Locate the cell with the specified text and output its [X, Y] center coordinate. 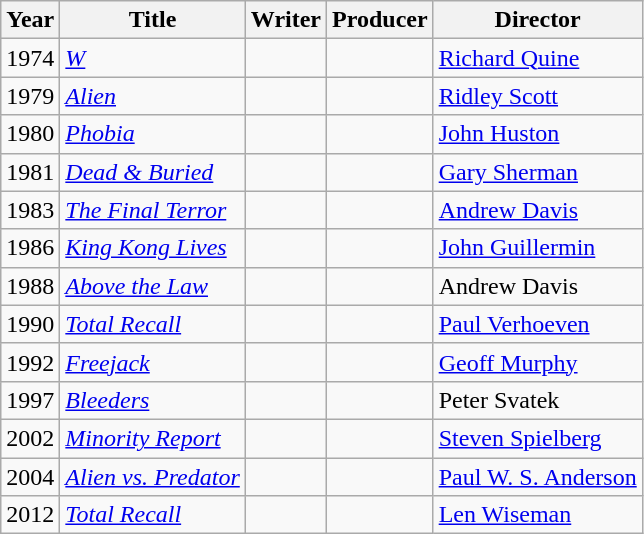
Producer [380, 20]
Ridley Scott [538, 96]
Year [30, 20]
Dead & Buried [152, 172]
Steven Spielberg [538, 438]
Alien vs. Predator [152, 477]
Above the Law [152, 286]
2012 [30, 515]
Len Wiseman [538, 515]
Phobia [152, 134]
Gary Sherman [538, 172]
John Huston [538, 134]
Title [152, 20]
W [152, 58]
1988 [30, 286]
2004 [30, 477]
Minority Report [152, 438]
1981 [30, 172]
1986 [30, 248]
1974 [30, 58]
1980 [30, 134]
John Guillermin [538, 248]
Director [538, 20]
Alien [152, 96]
Paul W. S. Anderson [538, 477]
Geoff Murphy [538, 362]
Freejack [152, 362]
1997 [30, 400]
Writer [286, 20]
Peter Svatek [538, 400]
1979 [30, 96]
1983 [30, 210]
Bleeders [152, 400]
King Kong Lives [152, 248]
2002 [30, 438]
The Final Terror [152, 210]
1992 [30, 362]
1990 [30, 324]
Richard Quine [538, 58]
Paul Verhoeven [538, 324]
